Output the (X, Y) coordinate of the center of the cell containing the given text.  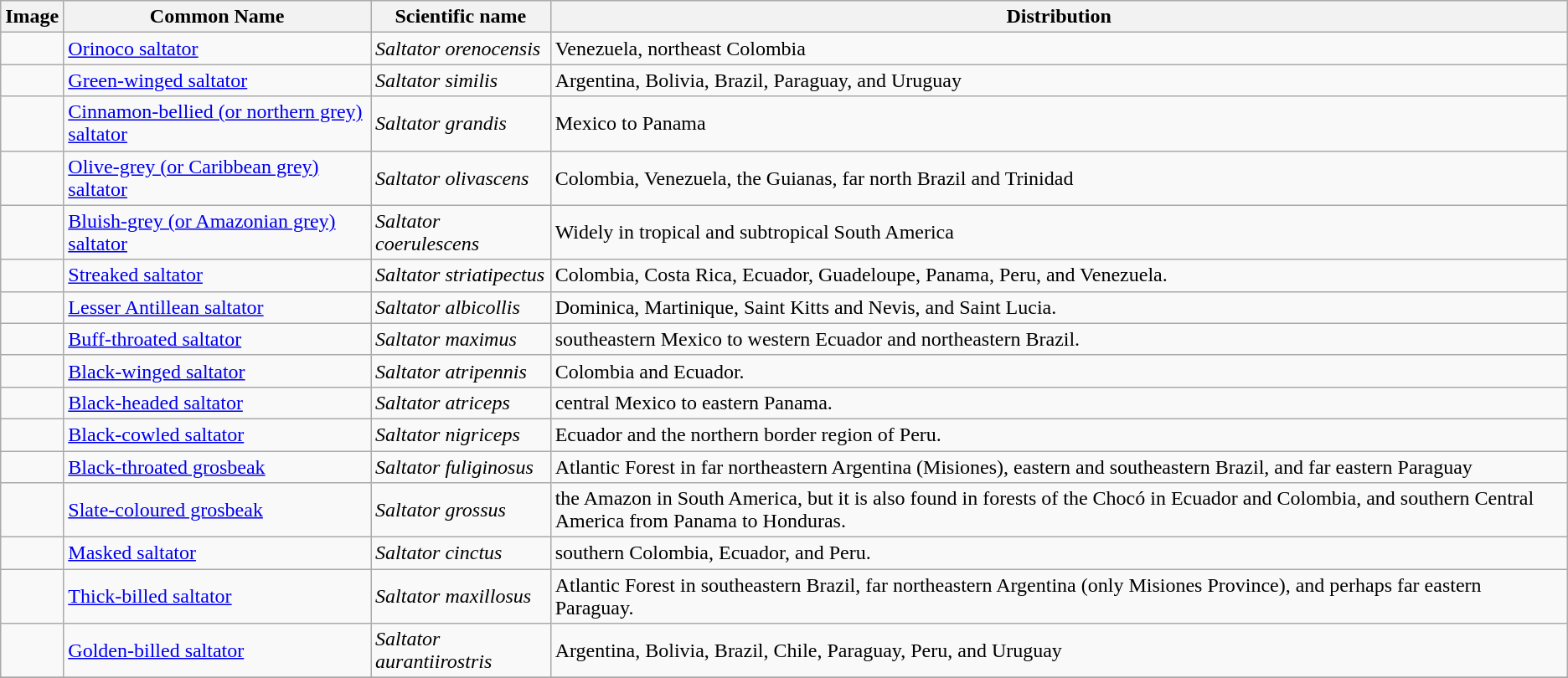
Saltator coerulescens (461, 233)
Saltator orenocensis (461, 49)
Saltator aurantiirostris (461, 651)
Mexico to Panama (1059, 124)
Saltator grossus (461, 511)
Black-headed saltator (218, 403)
Saltator similis (461, 80)
Saltator fuliginosus (461, 466)
Venezuela, northeast Colombia (1059, 49)
Saltator grandis (461, 124)
Common Name (218, 17)
Colombia, Costa Rica, Ecuador, Guadeloupe, Panama, Peru, and Venezuela. (1059, 275)
Slate-coloured grosbeak (218, 511)
Black-winged saltator (218, 371)
central Mexico to eastern Panama. (1059, 403)
Lesser Antillean saltator (218, 307)
Image (32, 17)
Masked saltator (218, 553)
Saltator maximus (461, 339)
Black-throated grosbeak (218, 466)
Saltator cinctus (461, 553)
Saltator striatipectus (461, 275)
Streaked saltator (218, 275)
Olive-grey (or Caribbean grey) saltator (218, 177)
Ecuador and the northern border region of Peru. (1059, 434)
Black-cowled saltator (218, 434)
Saltator albicollis (461, 307)
Buff-throated saltator (218, 339)
Cinnamon-bellied (or northern grey) saltator (218, 124)
Colombia, Venezuela, the Guianas, far north Brazil and Trinidad (1059, 177)
Argentina, Bolivia, Brazil, Chile, Paraguay, Peru, and Uruguay (1059, 651)
Orinoco saltator (218, 49)
southern Colombia, Ecuador, and Peru. (1059, 553)
Saltator atripennis (461, 371)
Colombia and Ecuador. (1059, 371)
Saltator nigriceps (461, 434)
Golden-billed saltator (218, 651)
Bluish-grey (or Amazonian grey) saltator (218, 233)
Scientific name (461, 17)
Atlantic Forest in far northeastern Argentina (Misiones), eastern and southeastern Brazil, and far eastern Paraguay (1059, 466)
Dominica, Martinique, Saint Kitts and Nevis, and Saint Lucia. (1059, 307)
southeastern Mexico to western Ecuador and northeastern Brazil. (1059, 339)
Atlantic Forest in southeastern Brazil, far northeastern Argentina (only Misiones Province), and perhaps far eastern Paraguay. (1059, 596)
Green-winged saltator (218, 80)
Saltator atriceps (461, 403)
Thick-billed saltator (218, 596)
Distribution (1059, 17)
Saltator maxillosus (461, 596)
Saltator olivascens (461, 177)
Widely in tropical and subtropical South America (1059, 233)
Argentina, Bolivia, Brazil, Paraguay, and Uruguay (1059, 80)
